Detect which cell encompasses the target text, then output its [x, y] center coordinate. 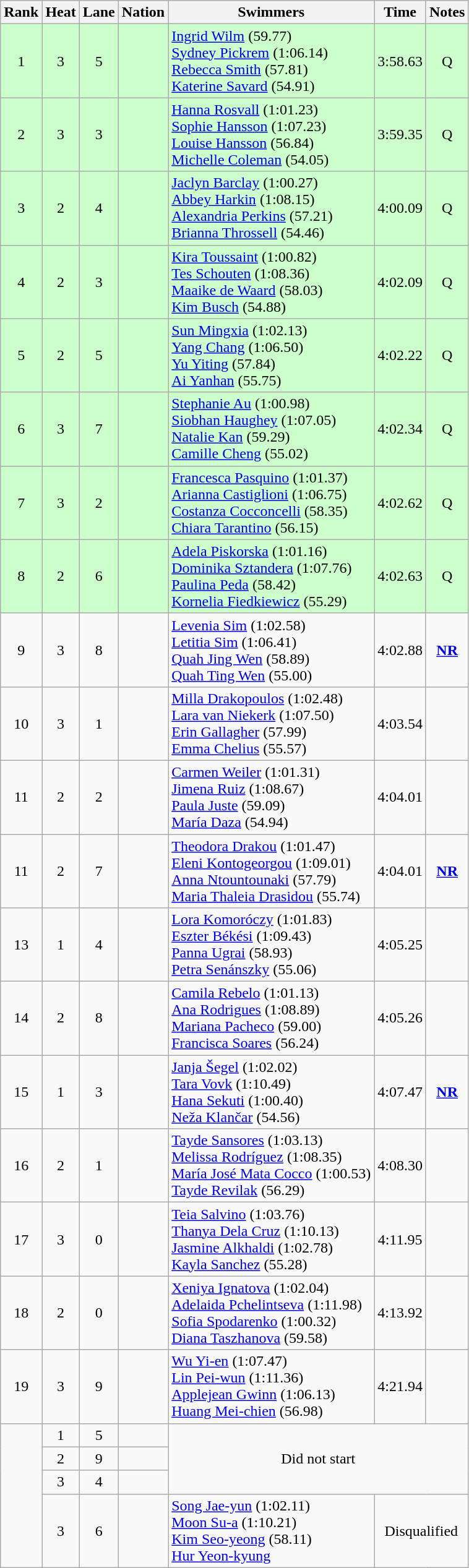
Milla Drakopoulos (1:02.48)Lara van Niekerk (1:07.50)Erin Gallagher (57.99)Emma Chelius (55.57) [271, 724]
Notes [447, 12]
4:05.25 [400, 945]
Lane [99, 12]
Kira Toussaint (1:00.82)Tes Schouten (1:08.36)Maaike de Waard (58.03)Kim Busch (54.88) [271, 282]
Did not start [318, 1459]
4:02.88 [400, 649]
15 [21, 1092]
Camila Rebelo (1:01.13)Ana Rodrigues (1:08.89)Mariana Pacheco (59.00)Francisca Soares (56.24) [271, 1018]
Hanna Rosvall (1:01.23)Sophie Hansson (1:07.23)Louise Hansson (56.84)Michelle Coleman (54.05) [271, 135]
Swimmers [271, 12]
Teia Salvino (1:03.76)Thanya Dela Cruz (1:10.13)Jasmine Alkhaldi (1:02.78)Kayla Sanchez (55.28) [271, 1240]
Levenia Sim (1:02.58)Letitia Sim (1:06.41)Quah Jing Wen (58.89)Quah Ting Wen (55.00) [271, 649]
18 [21, 1313]
4:02.62 [400, 502]
Francesca Pasquino (1:01.37)Arianna Castiglioni (1:06.75)Costanza Cocconcelli (58.35)Chiara Tarantino (56.15) [271, 502]
4:03.54 [400, 724]
4:21.94 [400, 1387]
4:02.22 [400, 355]
4:13.92 [400, 1313]
4:02.09 [400, 282]
Theodora Drakou (1:01.47)Eleni Kontogeorgou (1:09.01)Anna Ntountounaki (57.79)Maria Thaleia Drasidou (55.74) [271, 871]
4:08.30 [400, 1165]
Tayde Sansores (1:03.13)Melissa Rodríguez (1:08.35)María José Mata Cocco (1:00.53)Tayde Revilak (56.29) [271, 1165]
Janja Šegel (1:02.02)Tara Vovk (1:10.49)Hana Sekuti (1:00.40)Neža Klančar (54.56) [271, 1092]
10 [21, 724]
17 [21, 1240]
Disqualified [421, 1530]
Stephanie Au (1:00.98)Siobhan Haughey (1:07.05)Natalie Kan (59.29)Camille Cheng (55.02) [271, 429]
Heat [61, 12]
Xeniya Ignatova (1:02.04)Adelaida Pchelintseva (1:11.98)Sofia Spodarenko (1:00.32)Diana Taszhanova (59.58) [271, 1313]
Jaclyn Barclay (1:00.27)Abbey Harkin (1:08.15)Alexandria Perkins (57.21)Brianna Throssell (54.46) [271, 208]
Carmen Weiler (1:01.31)Jimena Ruiz (1:08.67)Paula Juste (59.09)María Daza (54.94) [271, 797]
4:11.95 [400, 1240]
Nation [143, 12]
Lora Komoróczy (1:01.83)Eszter Békési (1:09.43)Panna Ugrai (58.93)Petra Senánszky (55.06) [271, 945]
14 [21, 1018]
Ingrid Wilm (59.77)Sydney Pickrem (1:06.14)Rebecca Smith (57.81)Katerine Savard (54.91) [271, 61]
Wu Yi-en (1:07.47)Lin Pei-wun (1:11.36)Applejean Gwinn (1:06.13)Huang Mei-chien (56.98) [271, 1387]
4:00.09 [400, 208]
3:59.35 [400, 135]
Song Jae-yun (1:02.11)Moon Su-a (1:10.21)Kim Seo-yeong (58.11)Hur Yeon-kyung [271, 1530]
4:07.47 [400, 1092]
Adela Piskorska (1:01.16)Dominika Sztandera (1:07.76)Paulina Peda (58.42)Kornelia Fiedkiewicz (55.29) [271, 576]
19 [21, 1387]
4:02.34 [400, 429]
16 [21, 1165]
Time [400, 12]
13 [21, 945]
4:02.63 [400, 576]
Sun Mingxia (1:02.13)Yang Chang (1:06.50)Yu Yiting (57.84)Ai Yanhan (55.75) [271, 355]
4:05.26 [400, 1018]
3:58.63 [400, 61]
Rank [21, 12]
